Determine the [X, Y] coordinate at the center of the cell enclosing the given text.  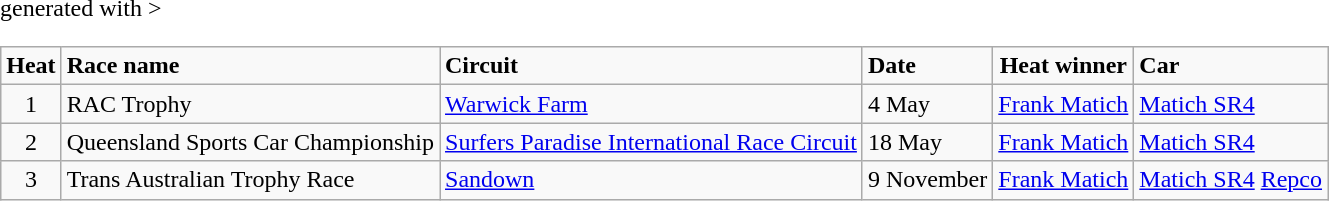
Heat [31, 66]
Circuit [652, 66]
Queensland Sports Car Championship [250, 142]
Trans Australian Trophy Race [250, 180]
Sandown [652, 180]
3 [31, 180]
RAC Trophy [250, 104]
1 [31, 104]
Warwick Farm [652, 104]
4 May [927, 104]
18 May [927, 142]
9 November [927, 180]
Surfers Paradise International Race Circuit [652, 142]
2 [31, 142]
Heat winner [1064, 66]
Race name [250, 66]
Car [1231, 66]
Matich SR4 Repco [1231, 180]
Date [927, 66]
